Identify which cell holds the provided text, then report its [x, y] central coordinate. 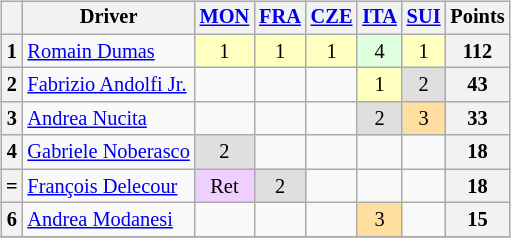
FRA [280, 18]
SUI [424, 18]
MON [225, 18]
Andrea Nucita [109, 119]
Andrea Modanesi [109, 220]
Ret [225, 186]
Gabriele Noberasco [109, 152]
6 [12, 220]
112 [477, 51]
Points [477, 18]
Fabrizio Andolfi Jr. [109, 85]
Romain Dumas [109, 51]
33 [477, 119]
15 [477, 220]
ITA [379, 18]
François Delecour [109, 186]
Driver [109, 18]
= [12, 186]
43 [477, 85]
CZE [332, 18]
